Provide the [x, y] coordinate of the cell's center where the given text is located.  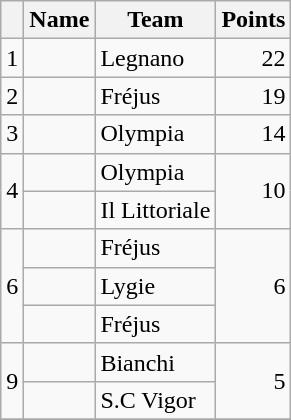
Points [254, 20]
2 [12, 96]
Il Littoriale [156, 210]
19 [254, 96]
22 [254, 58]
S.C Vigor [156, 400]
14 [254, 134]
Bianchi [156, 362]
3 [12, 134]
Lygie [156, 286]
Name [60, 20]
9 [12, 381]
10 [254, 191]
Legnano [156, 58]
1 [12, 58]
4 [12, 191]
5 [254, 381]
Team [156, 20]
